Locate the cell with the specified text and output its (x, y) center coordinate. 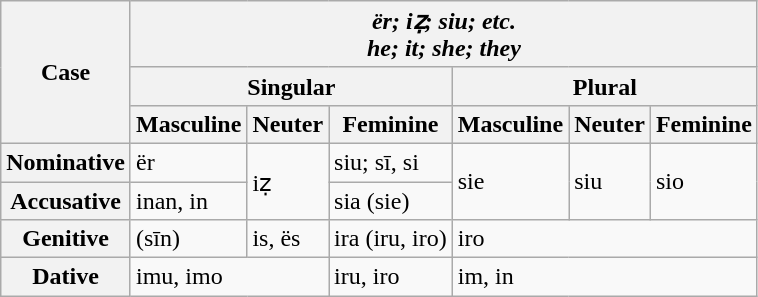
Nominative (66, 162)
(sīn) (188, 239)
Singular (291, 86)
iro (604, 239)
sio (704, 181)
Accusative (66, 201)
iẓ (288, 181)
Genitive (66, 239)
Dative (66, 277)
imu, imo (229, 277)
Plural (604, 86)
im, in (604, 277)
sia (sie) (391, 201)
Case (66, 72)
ër (188, 162)
ira (iru, iro) (391, 239)
siu (610, 181)
inan, in (188, 201)
is, ës (288, 239)
sie (510, 181)
siu; sī, si (391, 162)
iru, iro (391, 277)
ër; iẓ; siu; etc. he; it; she; they (444, 34)
